For the text-containing cell, return its midpoint in (X, Y) coordinate format. 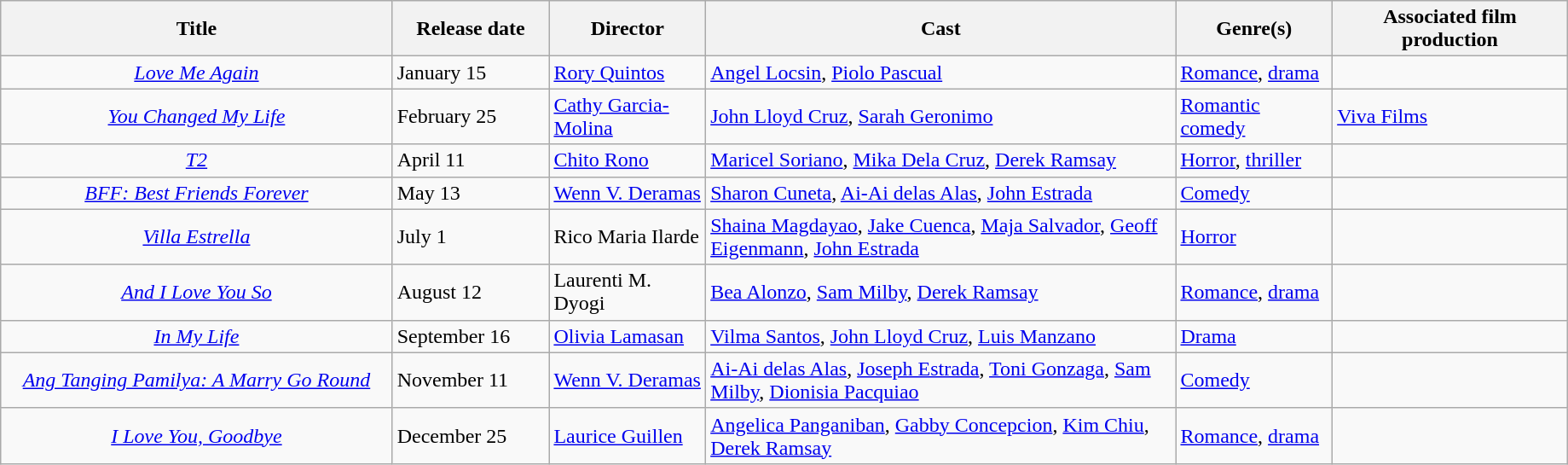
Shaina Magdayao, Jake Cuenca, Maja Salvador, Geoff Eigenmann, John Estrada (941, 237)
Vilma Santos, John Lloyd Cruz, Luis Manzano (941, 336)
Laurenti M. Dyogi (628, 292)
Olivia Lamasan (628, 336)
August 12 (471, 292)
Director (628, 29)
Villa Estrella (196, 237)
April 11 (471, 160)
Sharon Cuneta, Ai-Ai delas Alas, John Estrada (941, 193)
Ang Tanging Pamilya: A Marry Go Round (196, 381)
T2 (196, 160)
You Changed My Life (196, 116)
John Lloyd Cruz, Sarah Geronimo (941, 116)
Chito Rono (628, 160)
December 25 (471, 435)
Romantic comedy (1254, 116)
Rory Quintos (628, 73)
Horror (1254, 237)
May 13 (471, 193)
I Love You, Goodbye (196, 435)
Genre(s) (1254, 29)
Angel Locsin, Piolo Pascual (941, 73)
January 15 (471, 73)
Release date (471, 29)
July 1 (471, 237)
September 16 (471, 336)
BFF: Best Friends Forever (196, 193)
Drama (1254, 336)
Horror, thriller (1254, 160)
Angelica Panganiban, Gabby Concepcion, Kim Chiu, Derek Ramsay (941, 435)
Ai-Ai delas Alas, Joseph Estrada, Toni Gonzaga, Sam Milby, Dionisia Pacquiao (941, 381)
Cast (941, 29)
Associated film production (1450, 29)
Title (196, 29)
Love Me Again (196, 73)
Laurice Guillen (628, 435)
Viva Films (1450, 116)
Bea Alonzo, Sam Milby, Derek Ramsay (941, 292)
Cathy Garcia-Molina (628, 116)
In My Life (196, 336)
Rico Maria Ilarde (628, 237)
February 25 (471, 116)
And I Love You So (196, 292)
November 11 (471, 381)
Maricel Soriano, Mika Dela Cruz, Derek Ramsay (941, 160)
